Extract the (x, y) coordinate from the center of the cell holding the provided text.  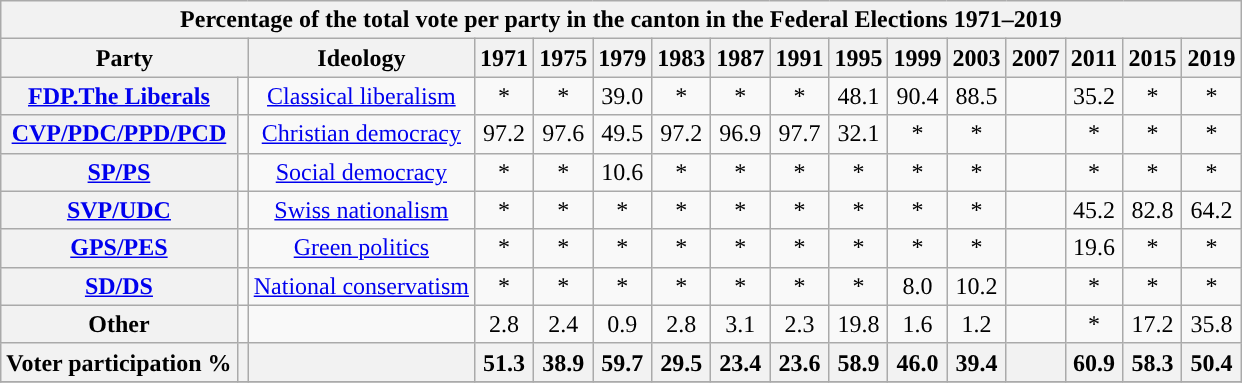
35.8 (1212, 324)
Christian democracy (361, 134)
2011 (1094, 58)
23.4 (740, 362)
Voter participation % (119, 362)
48.1 (858, 96)
45.2 (1094, 210)
2.3 (800, 324)
90.4 (918, 96)
1.6 (918, 324)
SD/DS (119, 286)
10.6 (622, 172)
2015 (1152, 58)
58.9 (858, 362)
1991 (800, 58)
1975 (564, 58)
Other (119, 324)
10.2 (976, 286)
58.3 (1152, 362)
1979 (622, 58)
19.8 (858, 324)
1.2 (976, 324)
1987 (740, 58)
19.6 (1094, 248)
82.8 (1152, 210)
17.2 (1152, 324)
1971 (504, 58)
23.6 (800, 362)
88.5 (976, 96)
CVP/PDC/PPD/PCD (119, 134)
1995 (858, 58)
39.0 (622, 96)
38.9 (564, 362)
50.4 (1212, 362)
51.3 (504, 362)
SP/PS (119, 172)
97.7 (800, 134)
60.9 (1094, 362)
1999 (918, 58)
29.5 (682, 362)
46.0 (918, 362)
3.1 (740, 324)
8.0 (918, 286)
Percentage of the total vote per party in the canton in the Federal Elections 1971–2019 (621, 20)
Swiss nationalism (361, 210)
GPS/PES (119, 248)
1983 (682, 58)
35.2 (1094, 96)
64.2 (1212, 210)
2019 (1212, 58)
97.6 (564, 134)
Party (124, 58)
59.7 (622, 362)
Classical liberalism (361, 96)
32.1 (858, 134)
Green politics (361, 248)
Social democracy (361, 172)
39.4 (976, 362)
49.5 (622, 134)
SVP/UDC (119, 210)
0.9 (622, 324)
2003 (976, 58)
2.4 (564, 324)
Ideology (361, 58)
2007 (1036, 58)
FDP.The Liberals (119, 96)
96.9 (740, 134)
National conservatism (361, 286)
